Output the [X, Y] coordinate of the center of the cell containing the given text.  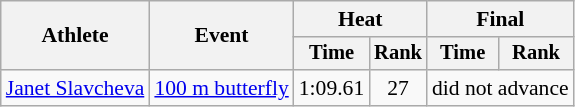
Final [500, 19]
Heat [360, 19]
27 [398, 88]
Athlete [76, 36]
1:09.61 [332, 88]
Janet Slavcheva [76, 88]
100 m butterfly [221, 88]
Event [221, 36]
did not advance [500, 88]
